Output the [X, Y] coordinate of the center of the cell containing the given text.  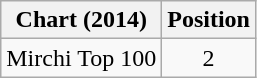
2 [209, 58]
Chart (2014) [82, 20]
Mirchi Top 100 [82, 58]
Position [209, 20]
